Scan for the cell matching the given text and deliver its [x, y] coordinate at center. 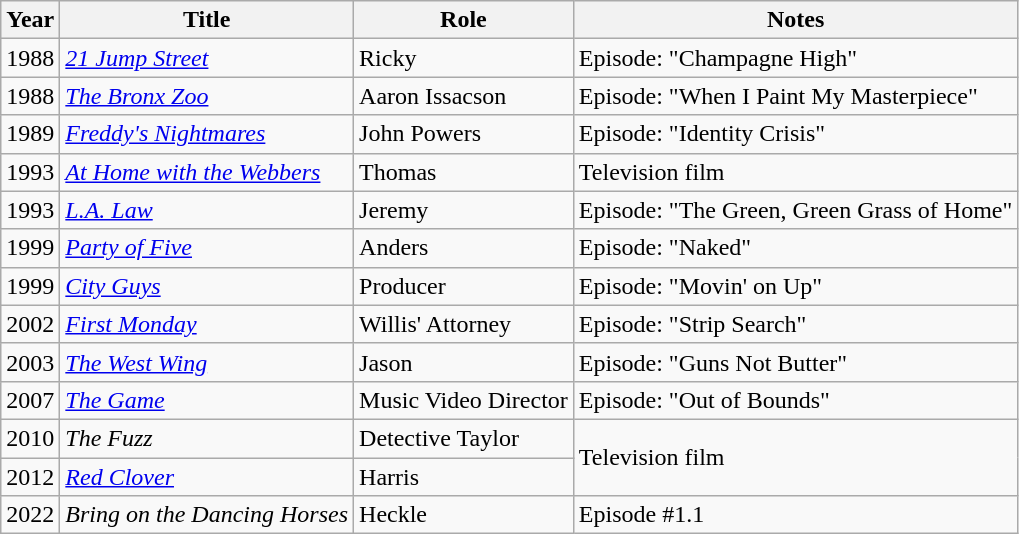
Notes [796, 20]
Episode: "Strip Search" [796, 324]
Episode: "Identity Crisis" [796, 134]
Freddy's Nightmares [207, 134]
Episode: "Guns Not Butter" [796, 362]
Heckle [464, 515]
Party of Five [207, 248]
Music Video Director [464, 400]
Episode: "The Green, Green Grass of Home" [796, 210]
Jason [464, 362]
Bring on the Dancing Horses [207, 515]
City Guys [207, 286]
John Powers [464, 134]
2002 [30, 324]
The Bronx Zoo [207, 96]
Episode: "Movin' on Up" [796, 286]
1989 [30, 134]
2007 [30, 400]
Episode: "When I Paint My Masterpiece" [796, 96]
Red Clover [207, 477]
Detective Taylor [464, 438]
21 Jump Street [207, 58]
Willis' Attorney [464, 324]
Episode: "Naked" [796, 248]
Aaron Issacson [464, 96]
2003 [30, 362]
2012 [30, 477]
The Fuzz [207, 438]
Episode #1.1 [796, 515]
Ricky [464, 58]
Episode: "Out of Bounds" [796, 400]
First Monday [207, 324]
The West Wing [207, 362]
L.A. Law [207, 210]
Title [207, 20]
At Home with the Webbers [207, 172]
Year [30, 20]
Role [464, 20]
2010 [30, 438]
Producer [464, 286]
Episode: "Champagne High" [796, 58]
Harris [464, 477]
Anders [464, 248]
2022 [30, 515]
The Game [207, 400]
Jeremy [464, 210]
Thomas [464, 172]
